Return (x, y) of the center of cell containing provided text 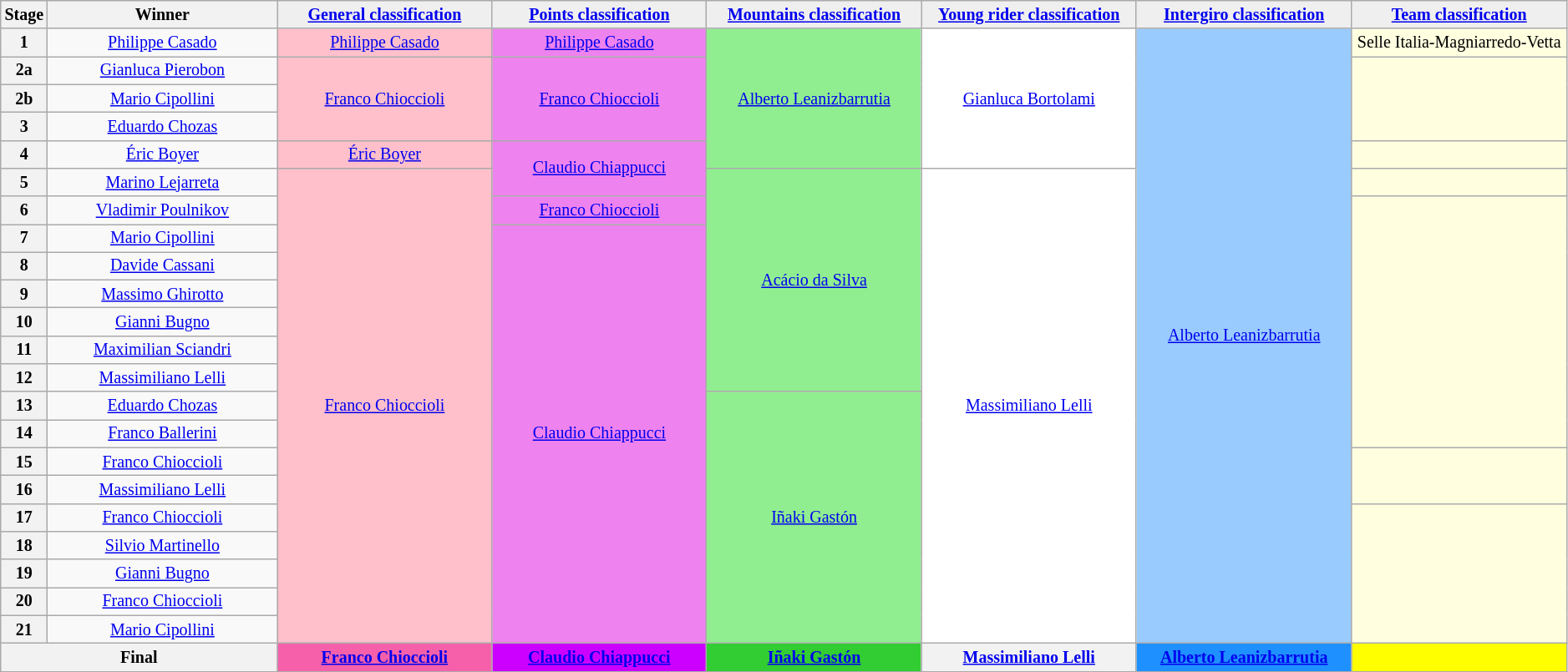
Vladimir Poulnikov (162, 210)
Final (139, 658)
Davide Cassani (162, 265)
19 (24, 573)
20 (24, 601)
Gianluca Pierobon (162, 70)
Young rider classification (1029, 15)
Maximilian Sciandri (162, 351)
Points classification (600, 15)
14 (24, 434)
Massimo Ghirotto (162, 294)
Selle Italia-Magniarredo-Vetta (1459, 43)
4 (24, 154)
Mountains classification (814, 15)
9 (24, 294)
Marino Lejarreta (162, 182)
Acácio da Silva (814, 280)
2b (24, 99)
1 (24, 43)
12 (24, 377)
16 (24, 489)
5 (24, 182)
Gianluca Bortolami (1029, 99)
Franco Ballerini (162, 434)
6 (24, 210)
15 (24, 462)
10 (24, 322)
17 (24, 518)
11 (24, 351)
Silvio Martinello (162, 546)
Team classification (1459, 15)
3 (24, 127)
Winner (162, 15)
8 (24, 265)
General classification (384, 15)
Stage (24, 15)
21 (24, 629)
Intergiro classification (1244, 15)
2a (24, 70)
7 (24, 239)
18 (24, 546)
13 (24, 406)
